For the text-containing cell, return its midpoint in [x, y] coordinate format. 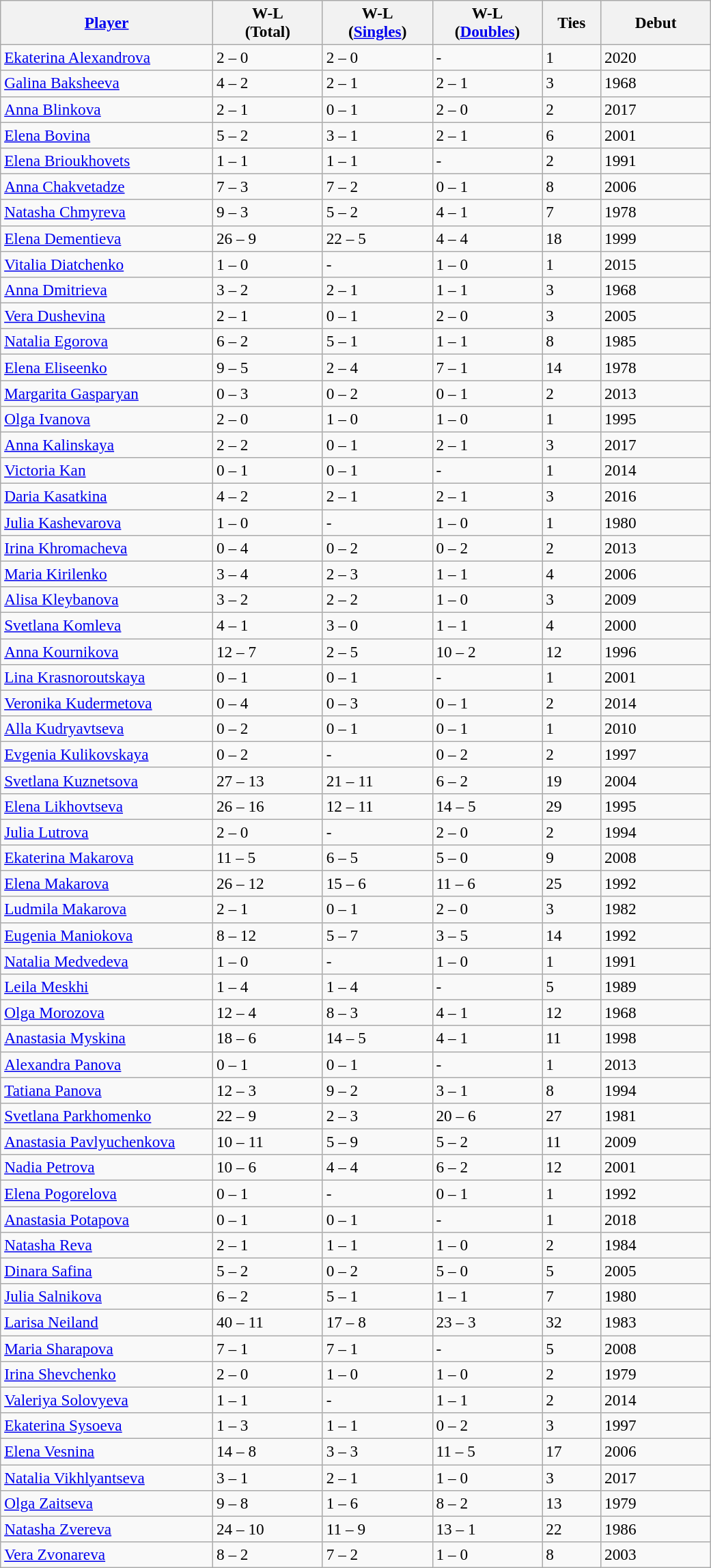
Natalia Medvedeva [107, 961]
2018 [656, 1219]
27 – 13 [268, 780]
22 – 9 [268, 1116]
Larisa Neiland [107, 1322]
9 – 3 [268, 212]
5 – 9 [377, 1142]
Ekaterina Makarova [107, 857]
Margarita Gasparyan [107, 393]
Anna Chakvetadze [107, 187]
Vera Dushevina [107, 316]
Olga Zaitseva [107, 1503]
Debut [656, 22]
Leila Meskhi [107, 987]
3 – 3 [377, 1451]
32 [572, 1322]
1 – 3 [268, 1425]
10 – 6 [268, 1168]
Svetlana Parkhomenko [107, 1116]
Natasha Chmyreva [107, 212]
1982 [656, 909]
1999 [656, 238]
2020 [656, 57]
11 – 6 [488, 883]
Ekaterina Sysoeva [107, 1425]
Anna Dmitrieva [107, 290]
6 [572, 135]
Natasha Reva [107, 1245]
7 – 3 [268, 187]
Tatiana Panova [107, 1090]
Elena Vesnina [107, 1451]
1983 [656, 1322]
2000 [656, 625]
22 – 5 [377, 238]
1986 [656, 1529]
15 – 6 [377, 883]
Lina Krasnoroutskaya [107, 677]
11 – 9 [377, 1529]
Ties [572, 22]
8 – 12 [268, 935]
8 – 3 [377, 1013]
1985 [656, 342]
25 [572, 883]
Veronika Kudermetova [107, 703]
Anastasia Myskina [107, 1039]
5 – 7 [377, 935]
26 – 16 [268, 806]
Svetlana Kuznetsova [107, 780]
1996 [656, 651]
Anastasia Pavlyuchenkova [107, 1142]
Anastasia Potapova [107, 1219]
9 – 5 [268, 367]
Julia Kashevarova [107, 522]
Eugenia Maniokova [107, 935]
Anna Blinkova [107, 109]
Irina Shevchenko [107, 1374]
3 – 5 [488, 935]
14 – 8 [268, 1451]
Julia Lutrova [107, 831]
2015 [656, 264]
Elena Likhovtseva [107, 806]
6 – 5 [377, 857]
27 [572, 1116]
Alexandra Panova [107, 1064]
2016 [656, 496]
3 – 4 [268, 574]
26 – 12 [268, 883]
23 – 3 [488, 1322]
1981 [656, 1116]
Victoria Kan [107, 471]
Maria Kirilenko [107, 574]
24 – 10 [268, 1529]
Elena Eliseenko [107, 367]
2004 [656, 780]
18 [572, 238]
2010 [656, 728]
12 – 4 [268, 1013]
Elena Bovina [107, 135]
Valeriya Solovyeva [107, 1400]
W-L(Singles) [377, 22]
Dinara Safina [107, 1271]
9 – 2 [377, 1090]
W-L(Total) [268, 22]
Alla Kudryavtseva [107, 728]
Elena Dementieva [107, 238]
13 [572, 1503]
12 – 3 [268, 1090]
19 [572, 780]
9 – 8 [268, 1503]
18 – 6 [268, 1039]
29 [572, 806]
10 – 11 [268, 1142]
W-L(Doubles) [488, 22]
Player [107, 22]
Ludmila Makarova [107, 909]
26 – 9 [268, 238]
Evgenia Kulikovskaya [107, 754]
Natalia Egorova [107, 342]
12 – 7 [268, 651]
Natalia Vikhlyantseva [107, 1477]
Anna Kalinskaya [107, 445]
Svetlana Komleva [107, 625]
1 – 6 [377, 1503]
1998 [656, 1039]
21 – 11 [377, 780]
Elena Brioukhovets [107, 161]
40 – 11 [268, 1322]
Olga Ivanova [107, 419]
2003 [656, 1554]
Daria Kasatkina [107, 496]
2 – 5 [377, 651]
Vera Zvonareva [107, 1554]
Natasha Zvereva [107, 1529]
Anna Kournikova [107, 651]
17 [572, 1451]
3 – 0 [377, 625]
1989 [656, 987]
Julia Salnikova [107, 1297]
12 – 11 [377, 806]
Elena Pogorelova [107, 1193]
22 [572, 1529]
Elena Makarova [107, 883]
1984 [656, 1245]
9 [572, 857]
17 – 8 [377, 1322]
10 – 2 [488, 651]
20 – 6 [488, 1116]
Maria Sharapova [107, 1348]
Alisa Kleybanova [107, 599]
Vitalia Diatchenko [107, 264]
2 – 4 [377, 367]
Olga Morozova [107, 1013]
Irina Khromacheva [107, 548]
Galina Baksheeva [107, 83]
Ekaterina Alexandrova [107, 57]
13 – 1 [488, 1529]
Nadia Petrova [107, 1168]
